Determine the (X, Y) coordinate at the center of the cell enclosing the given text.  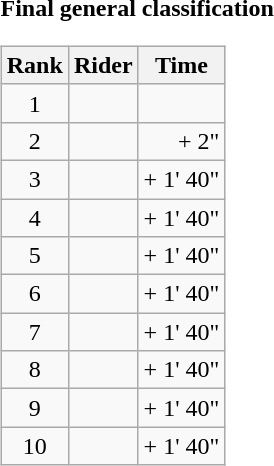
7 (34, 332)
+ 2" (182, 141)
5 (34, 256)
10 (34, 446)
4 (34, 217)
1 (34, 103)
2 (34, 141)
Rider (103, 65)
6 (34, 294)
Rank (34, 65)
9 (34, 408)
8 (34, 370)
3 (34, 179)
Time (182, 65)
